From the cell containing the given text, extract its center point as [x, y] coordinate. 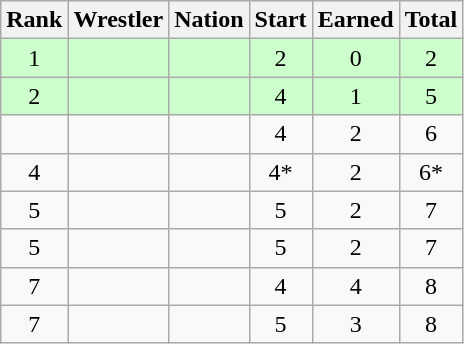
Wrestler [118, 20]
Earned [356, 20]
3 [356, 324]
Rank [34, 20]
Start [280, 20]
Total [431, 20]
4* [280, 172]
6* [431, 172]
Nation [209, 20]
6 [431, 134]
0 [356, 58]
